Return the [x, y] coordinate for the center point of the cell that contains the specified text.  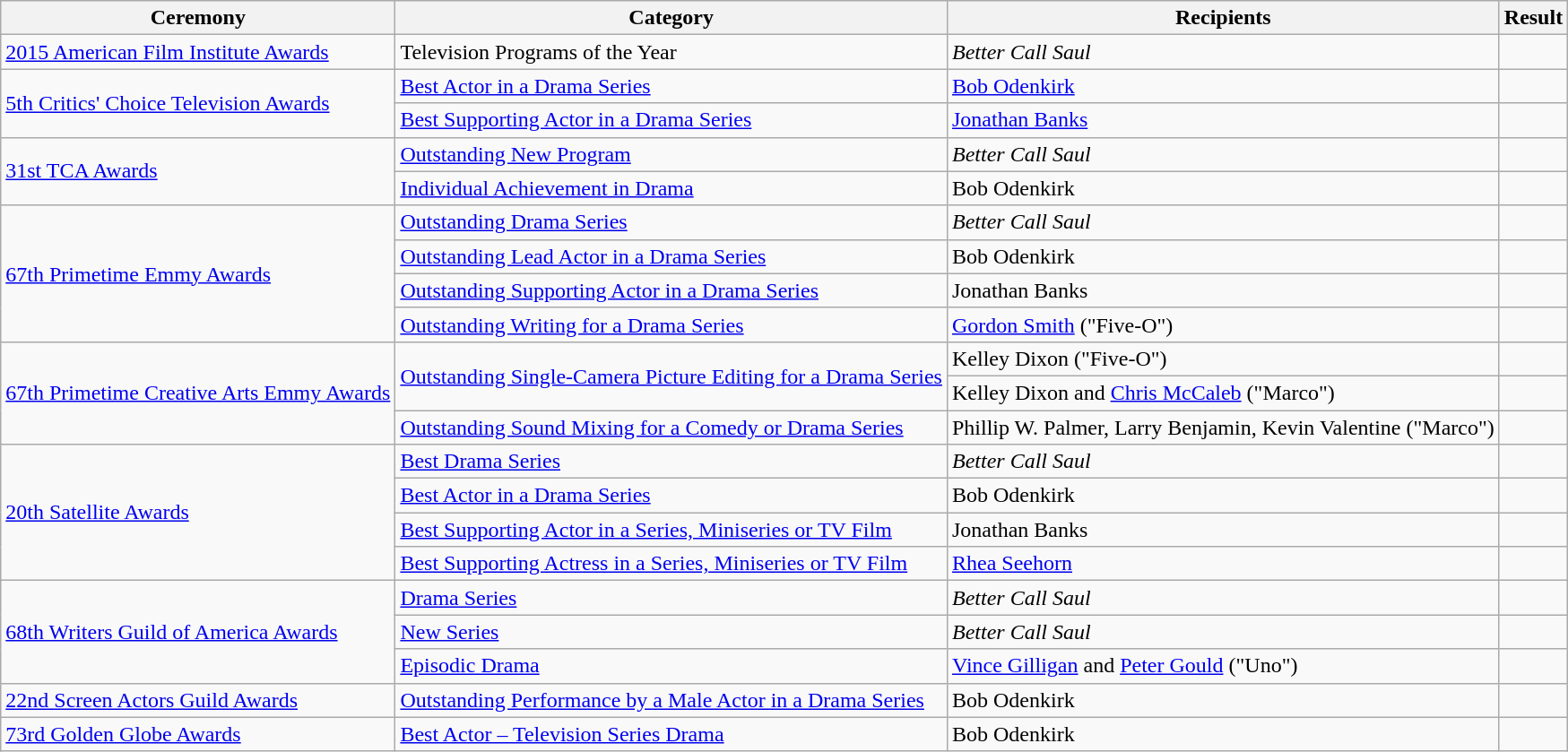
Kelley Dixon ("Five-O") [1223, 359]
Kelley Dixon and Chris McCaleb ("Marco") [1223, 393]
2015 American Film Institute Awards [198, 52]
22nd Screen Actors Guild Awards [198, 700]
Outstanding New Program [671, 154]
Gordon Smith ("Five-O") [1223, 324]
Ceremony [198, 18]
73rd Golden Globe Awards [198, 734]
Recipients [1223, 18]
Best Supporting Actor in a Series, Miniseries or TV Film [671, 530]
Outstanding Sound Mixing for a Comedy or Drama Series [671, 428]
20th Satellite Awards [198, 513]
Best Supporting Actor in a Drama Series [671, 120]
Outstanding Drama Series [671, 222]
Rhea Seehorn [1223, 564]
5th Critics' Choice Television Awards [198, 103]
68th Writers Guild of America Awards [198, 632]
Outstanding Supporting Actor in a Drama Series [671, 290]
New Series [671, 632]
Outstanding Performance by a Male Actor in a Drama Series [671, 700]
67th Primetime Emmy Awards [198, 273]
Best Drama Series [671, 462]
Vince Gilligan and Peter Gould ("Uno") [1223, 666]
31st TCA Awards [198, 171]
Result [1533, 18]
Outstanding Lead Actor in a Drama Series [671, 256]
Phillip W. Palmer, Larry Benjamin, Kevin Valentine ("Marco") [1223, 428]
Episodic Drama [671, 666]
67th Primetime Creative Arts Emmy Awards [198, 393]
Category [671, 18]
Drama Series [671, 598]
Best Supporting Actress in a Series, Miniseries or TV Film [671, 564]
Outstanding Single-Camera Picture Editing for a Drama Series [671, 376]
Outstanding Writing for a Drama Series [671, 324]
Television Programs of the Year [671, 52]
Individual Achievement in Drama [671, 188]
Best Actor – Television Series Drama [671, 734]
